Scan for the cell matching the given text and deliver its [x, y] coordinate at center. 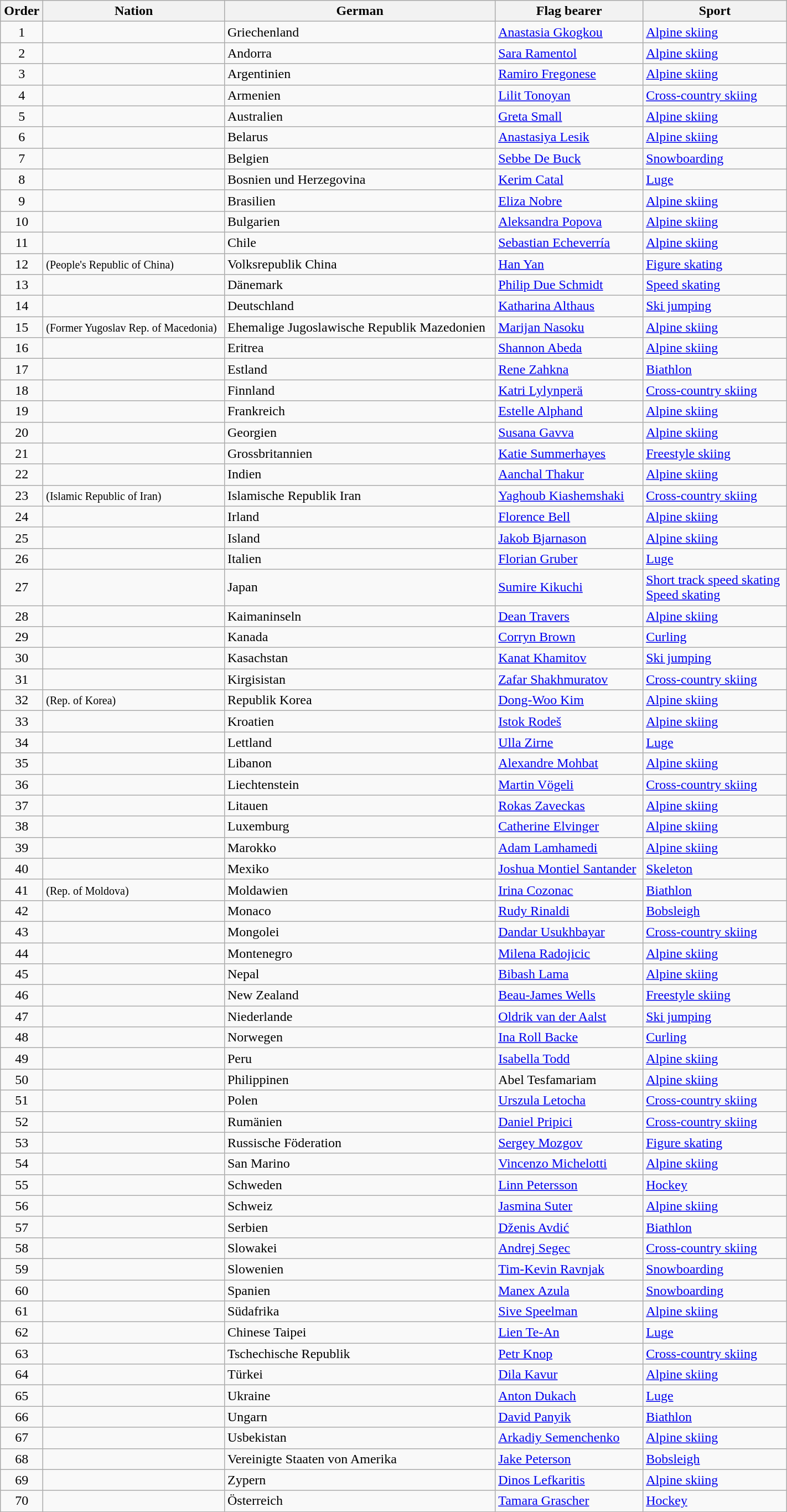
1 [22, 32]
38 [22, 827]
8 [22, 179]
Tschechische Republik [360, 1354]
7 [22, 158]
Florence Bell [569, 517]
Grossbritannien [360, 453]
Finnland [360, 390]
3 [22, 74]
Abel Tesfamariam [569, 1080]
5 [22, 116]
Sergey Mozgov [569, 1143]
Armenien [360, 95]
Anton Dukach [569, 1396]
37 [22, 806]
9 [22, 200]
Estland [360, 369]
Monaco [360, 911]
Irina Cozonac [569, 890]
Republik Korea [360, 700]
Shannon Abeda [569, 348]
45 [22, 974]
43 [22, 932]
Arkadiy Semenchenko [569, 1438]
German [360, 11]
Chile [360, 242]
28 [22, 616]
Ulla Zirne [569, 742]
Zypern [360, 1480]
Türkei [360, 1375]
32 [22, 700]
66 [22, 1417]
Liechtenstein [360, 785]
Alexandre Mohbat [569, 763]
Georgien [360, 432]
63 [22, 1354]
Usbekistan [360, 1438]
Polen [360, 1101]
56 [22, 1206]
Norwegen [360, 1038]
Ungarn [360, 1417]
Australien [360, 116]
50 [22, 1080]
Aanchal Thakur [569, 474]
31 [22, 679]
Rumänien [360, 1122]
Kroatien [360, 721]
Katri Lylynperä [569, 390]
David Panyik [569, 1417]
Aleksandra Popova [569, 221]
48 [22, 1038]
40 [22, 869]
Dandar Usukhbayar [569, 932]
Dong-Woo Kim [569, 700]
Greta Small [569, 116]
25 [22, 538]
Nation [134, 11]
Tim-Kevin Ravnjak [569, 1269]
Jake Peterson [569, 1459]
Deutschland [360, 306]
Dinos Lefkaritis [569, 1480]
Brasilien [360, 200]
Dila Kavur [569, 1375]
Estelle Alphand [569, 411]
Indien [360, 474]
Anastasiya Lesik [569, 137]
44 [22, 953]
Bibash Lama [569, 974]
San Marino [360, 1164]
Ina Roll Backe [569, 1038]
Chinese Taipei [360, 1333]
49 [22, 1059]
Kanat Khamitov [569, 658]
17 [22, 369]
Manex Azula [569, 1291]
Martin Vögeli [569, 785]
Han Yan [569, 264]
Adam Lamhamedi [569, 848]
Kanada [360, 637]
Kerim Catal [569, 179]
2 [22, 53]
Philip Due Schmidt [569, 285]
Slowakei [360, 1248]
Tamara Grascher [569, 1501]
Katie Summerhayes [569, 453]
13 [22, 285]
Dean Travers [569, 616]
Yaghoub Kiashemshaki [569, 496]
Catherine Elvinger [569, 827]
New Zealand [360, 995]
53 [22, 1143]
62 [22, 1333]
54 [22, 1164]
47 [22, 1016]
Griechenland [360, 32]
Daniel Pripici [569, 1122]
22 [22, 474]
Eritrea [360, 348]
Istok Rodeš [569, 721]
Spanien [360, 1291]
Dänemark [360, 285]
Russische Föderation [360, 1143]
Bosnien und Herzegovina [360, 179]
Argentinien [360, 74]
Schweden [360, 1185]
Schweiz [360, 1206]
Litauen [360, 806]
Belgien [360, 158]
Order [22, 11]
Moldawien [360, 890]
Rudy Rinaldi [569, 911]
Marijan Nasoku [569, 327]
23 [22, 496]
11 [22, 242]
Libanon [360, 763]
Sive Speelman [569, 1312]
Japan [360, 587]
69 [22, 1480]
64 [22, 1375]
Petr Knop [569, 1354]
27 [22, 587]
Oldrik van der Aalst [569, 1016]
51 [22, 1101]
16 [22, 348]
Andrej Segec [569, 1248]
57 [22, 1227]
Florian Gruber [569, 559]
30 [22, 658]
61 [22, 1312]
67 [22, 1438]
20 [22, 432]
70 [22, 1501]
(People's Republic of China) [134, 264]
(Former Yugoslav Rep. of Macedonia) [134, 327]
65 [22, 1396]
Marokko [360, 848]
12 [22, 264]
Skeleton [715, 869]
46 [22, 995]
Frankreich [360, 411]
Italien [360, 559]
52 [22, 1122]
Eliza Nobre [569, 200]
Kaimaninseln [360, 616]
Mexiko [360, 869]
19 [22, 411]
35 [22, 763]
14 [22, 306]
Mongolei [360, 932]
Andorra [360, 53]
Milena Radojicic [569, 953]
Volksrepublik China [360, 264]
Linn Petersson [569, 1185]
Peru [360, 1059]
36 [22, 785]
Philippinen [360, 1080]
Rene Zahkna [569, 369]
59 [22, 1269]
41 [22, 890]
Sebastian Echeverría [569, 242]
Corryn Brown [569, 637]
Südafrika [360, 1312]
Lilit Tonoyan [569, 95]
Sebbe De Buck [569, 158]
Ehemalige Jugoslawische Republik Mazedonien [360, 327]
26 [22, 559]
Islamische Republik Iran [360, 496]
Slowenien [360, 1269]
Niederlande [360, 1016]
33 [22, 721]
Flag bearer [569, 11]
58 [22, 1248]
Nepal [360, 974]
Luxemburg [360, 827]
Vereinigte Staaten von Amerika [360, 1459]
Österreich [360, 1501]
(Islamic Republic of Iran) [134, 496]
Isabella Todd [569, 1059]
Jakob Bjarnason [569, 538]
Ukraine [360, 1396]
Anastasia Gkogkou [569, 32]
Urszula Letocha [569, 1101]
15 [22, 327]
Kirgisistan [360, 679]
42 [22, 911]
Susana Gavva [569, 432]
Beau-James Wells [569, 995]
6 [22, 137]
(Rep. of Korea) [134, 700]
Irland [360, 517]
18 [22, 390]
Serbien [360, 1227]
Speed skating [715, 285]
Short track speed skatingSpeed skating [715, 587]
29 [22, 637]
Rokas Zaveckas [569, 806]
60 [22, 1291]
Bulgarien [360, 221]
68 [22, 1459]
39 [22, 848]
Katharina Althaus [569, 306]
Sport [715, 11]
Island [360, 538]
Dženis Avdić [569, 1227]
Kasachstan [360, 658]
4 [22, 95]
Lien Te-An [569, 1333]
Sara Ramentol [569, 53]
Belarus [360, 137]
Jasmina Suter [569, 1206]
Vincenzo Michelotti [569, 1164]
34 [22, 742]
(Rep. of Moldova) [134, 890]
Sumire Kikuchi [569, 587]
10 [22, 221]
21 [22, 453]
24 [22, 517]
Montenegro [360, 953]
Lettland [360, 742]
55 [22, 1185]
Joshua Montiel Santander [569, 869]
Ramiro Fregonese [569, 74]
Zafar Shakhmuratov [569, 679]
